Extract the [x, y] coordinate from the center of the cell holding the provided text.  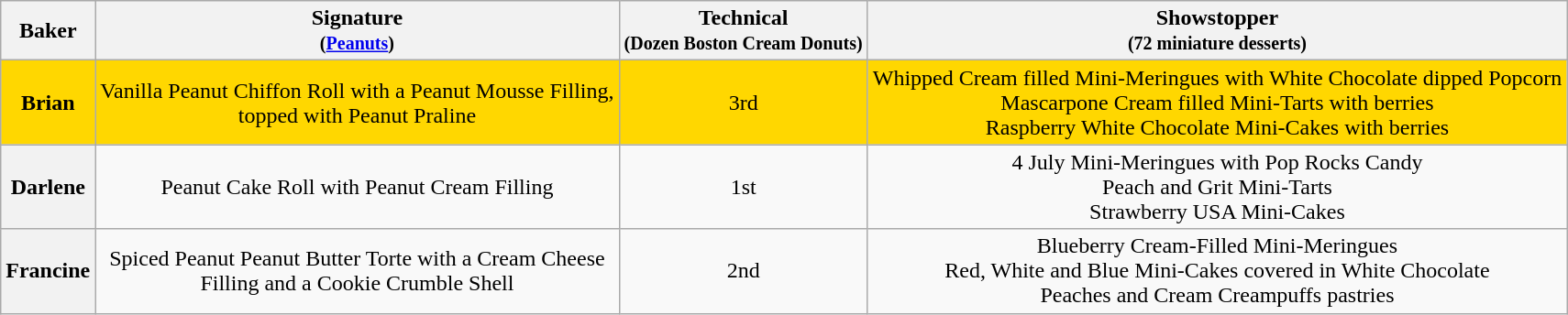
Darlene [48, 187]
Vanilla Peanut Chiffon Roll with a Peanut Mousse Filling,topped with Peanut Praline [358, 103]
Brian [48, 103]
Francine [48, 271]
2nd [743, 271]
1st [743, 187]
Technical(Dozen Boston Cream Donuts) [743, 31]
Peanut Cake Roll with Peanut Cream Filling [358, 187]
4 July Mini-Meringues with Pop Rocks CandyPeach and Grit Mini-TartsStrawberry USA Mini-Cakes [1217, 187]
Baker [48, 31]
3rd [743, 103]
Showstopper(72 miniature desserts) [1217, 31]
Blueberry Cream-Filled Mini-MeringuesRed, White and Blue Mini-Cakes covered in White ChocolatePeaches and Cream Creampuffs pastries [1217, 271]
Signature(Peanuts) [358, 31]
Spiced Peanut Peanut Butter Torte with a Cream CheeseFilling and a Cookie Crumble Shell [358, 271]
